From the cell containing the given text, extract its center point as (x, y) coordinate. 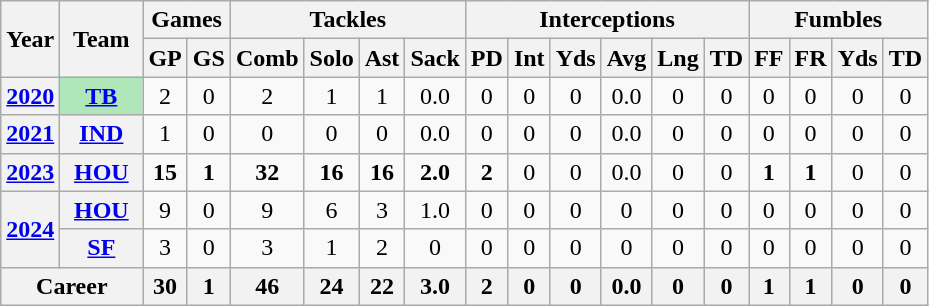
SF (102, 248)
22 (382, 286)
FF (769, 58)
Team (102, 39)
2020 (30, 96)
6 (332, 210)
TB (102, 96)
GS (208, 58)
Fumbles (838, 20)
Comb (267, 58)
46 (267, 286)
2023 (30, 172)
Interceptions (606, 20)
IND (102, 134)
Career (72, 286)
Tackles (348, 20)
30 (165, 286)
Int (529, 58)
FR (810, 58)
2024 (30, 229)
PD (486, 58)
Ast (382, 58)
2021 (30, 134)
15 (165, 172)
24 (332, 286)
1.0 (435, 210)
Lng (678, 58)
3.0 (435, 286)
Solo (332, 58)
32 (267, 172)
2.0 (435, 172)
Sack (435, 58)
GP (165, 58)
Games (186, 20)
Year (30, 39)
Avg (626, 58)
